From the cell containing the given text, extract its center point as (X, Y) coordinate. 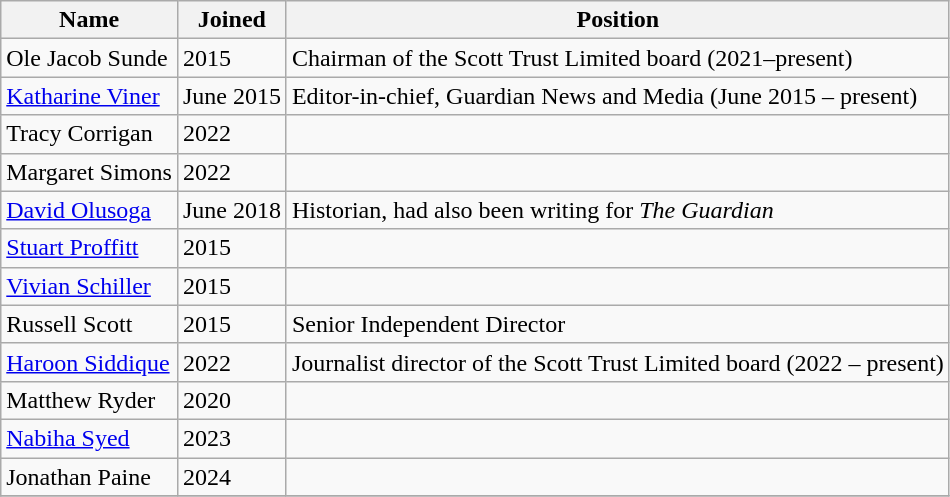
2024 (232, 477)
David Olusoga (90, 210)
Historian, had also been writing for The Guardian (618, 210)
Katharine Viner (90, 96)
Russell Scott (90, 324)
Position (618, 20)
Jonathan Paine (90, 477)
Margaret Simons (90, 172)
Chairman of the Scott Trust Limited board (2021–present) (618, 58)
June 2015 (232, 96)
Joined (232, 20)
Editor-in-chief, Guardian News and Media (June 2015 – present) (618, 96)
Haroon Siddique (90, 362)
Tracy Corrigan (90, 134)
2020 (232, 400)
Ole Jacob Sunde (90, 58)
Senior Independent Director (618, 324)
Stuart Proffitt (90, 248)
2023 (232, 438)
Name (90, 20)
Nabiha Syed (90, 438)
June 2018 (232, 210)
Vivian Schiller (90, 286)
Matthew Ryder (90, 400)
Journalist director of the Scott Trust Limited board (2022 – present) (618, 362)
